Identify which cell holds the provided text, then report its [x, y] central coordinate. 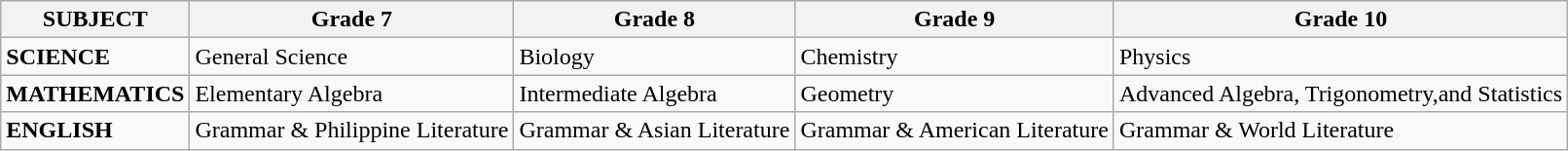
Grammar & Philippine Literature [352, 131]
SCIENCE [95, 57]
Biology [654, 57]
Grade 9 [955, 19]
Physics [1340, 57]
Grammar & American Literature [955, 131]
SUBJECT [95, 19]
Advanced Algebra, Trigonometry,and Statistics [1340, 94]
MATHEMATICS [95, 94]
Geometry [955, 94]
Intermediate Algebra [654, 94]
Grammar & Asian Literature [654, 131]
Elementary Algebra [352, 94]
Grade 10 [1340, 19]
General Science [352, 57]
Chemistry [955, 57]
Grade 7 [352, 19]
ENGLISH [95, 131]
Grade 8 [654, 19]
Grammar & World Literature [1340, 131]
